Return the (X, Y) coordinate for the center point of the cell that contains the specified text.  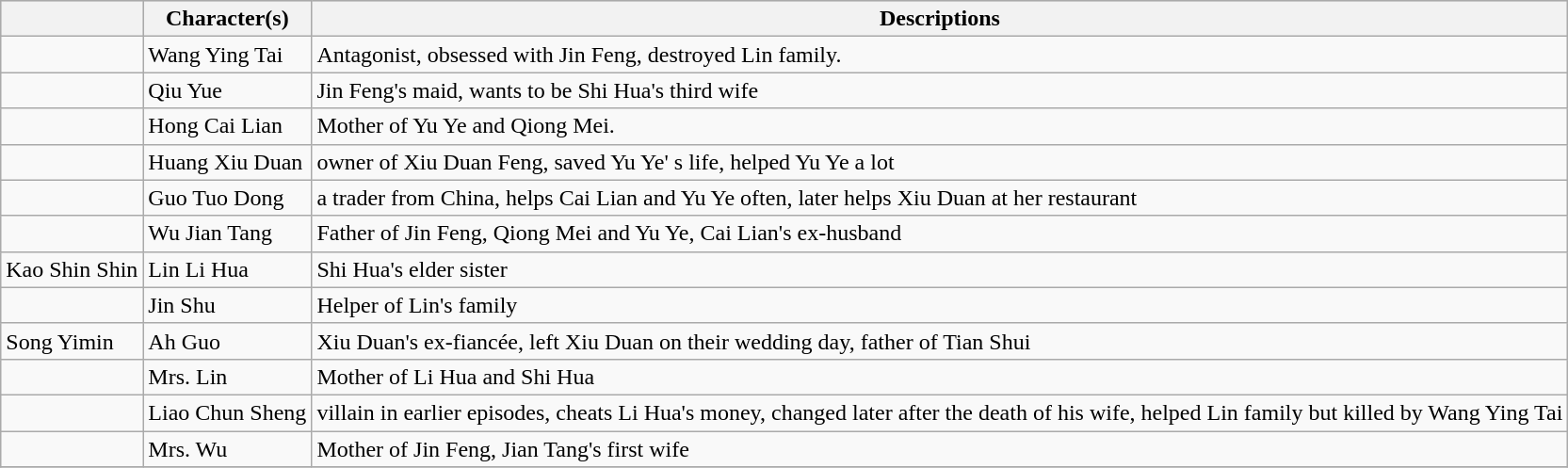
villain in earlier episodes, cheats Li Hua's money, changed later after the death of his wife, helped Lin family but killed by Wang Ying Tai (940, 412)
Hong Cai Lian (228, 126)
Qiu Yue (228, 90)
Mother of Li Hua and Shi Hua (940, 377)
Jin Feng's maid, wants to be Shi Hua's third wife (940, 90)
Descriptions (940, 19)
Mrs. Wu (228, 449)
Shi Hua's elder sister (940, 269)
Song Yimin (72, 341)
Huang Xiu Duan (228, 162)
Wu Jian Tang (228, 234)
owner of Xiu Duan Feng, saved Yu Ye' s life, helped Yu Ye a lot (940, 162)
Father of Jin Feng, Qiong Mei and Yu Ye, Cai Lian's ex-husband (940, 234)
Ah Guo (228, 341)
Liao Chun Sheng (228, 412)
Mother of Jin Feng, Jian Tang's first wife (940, 449)
Guo Tuo Dong (228, 198)
Mother of Yu Ye and Qiong Mei. (940, 126)
Kao Shin Shin (72, 269)
Character(s) (228, 19)
Mrs. Lin (228, 377)
Wang Ying Tai (228, 55)
Lin Li Hua (228, 269)
Helper of Lin's family (940, 305)
Antagonist, obsessed with Jin Feng, destroyed Lin family. (940, 55)
Xiu Duan's ex-fiancée, left Xiu Duan on their wedding day, father of Tian Shui (940, 341)
a trader from China, helps Cai Lian and Yu Ye often, later helps Xiu Duan at her restaurant (940, 198)
Jin Shu (228, 305)
